Determine the (x, y) coordinate at the center of the cell enclosing the given text.  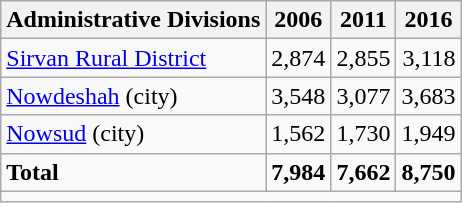
1,949 (428, 134)
3,683 (428, 96)
Total (134, 172)
1,562 (298, 134)
Sirvan Rural District (134, 58)
2016 (428, 20)
Administrative Divisions (134, 20)
7,662 (364, 172)
3,118 (428, 58)
3,548 (298, 96)
1,730 (364, 134)
2,855 (364, 58)
2006 (298, 20)
3,077 (364, 96)
8,750 (428, 172)
Nowsud (city) (134, 134)
Nowdeshah (city) (134, 96)
2,874 (298, 58)
2011 (364, 20)
7,984 (298, 172)
